Extract the (X, Y) coordinate from the center of the cell holding the provided text.  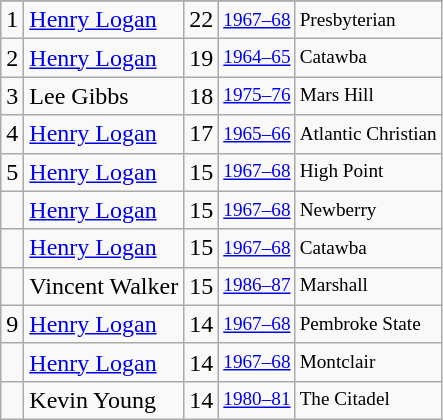
4 (12, 134)
Marshall (368, 286)
3 (12, 96)
Vincent Walker (104, 286)
The Citadel (368, 400)
Mars Hill (368, 96)
18 (202, 96)
22 (202, 20)
1980–81 (257, 400)
1975–76 (257, 96)
Montclair (368, 362)
1 (12, 20)
9 (12, 324)
17 (202, 134)
Atlantic Christian (368, 134)
High Point (368, 172)
1964–65 (257, 58)
Newberry (368, 210)
Kevin Young (104, 400)
2 (12, 58)
Pembroke State (368, 324)
5 (12, 172)
1986–87 (257, 286)
19 (202, 58)
Presbyterian (368, 20)
Lee Gibbs (104, 96)
1965–66 (257, 134)
